Provide the (X, Y) coordinate of the cell's center where the given text is located.  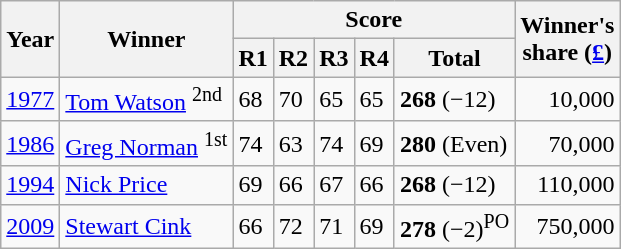
67 (334, 185)
Score (374, 20)
R3 (334, 58)
Winner'sshare (£) (568, 39)
280 (Even) (454, 144)
Tom Watson 2nd (146, 100)
1977 (30, 100)
70,000 (568, 144)
R2 (293, 58)
72 (293, 226)
70 (293, 100)
Stewart Cink (146, 226)
Nick Price (146, 185)
110,000 (568, 185)
750,000 (568, 226)
Greg Norman 1st (146, 144)
63 (293, 144)
71 (334, 226)
Year (30, 39)
R4 (374, 58)
1986 (30, 144)
278 (−2)PO (454, 226)
2009 (30, 226)
1994 (30, 185)
Winner (146, 39)
68 (253, 100)
Total (454, 58)
R1 (253, 58)
10,000 (568, 100)
